For the text-containing cell, return its midpoint in [x, y] coordinate format. 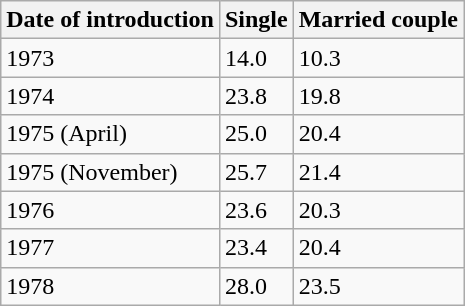
1975 (April) [110, 134]
23.8 [256, 96]
1974 [110, 96]
1973 [110, 58]
1977 [110, 248]
1975 (November) [110, 172]
Single [256, 20]
23.5 [378, 286]
14.0 [256, 58]
Married couple [378, 20]
25.7 [256, 172]
23.4 [256, 248]
28.0 [256, 286]
21.4 [378, 172]
19.8 [378, 96]
1976 [110, 210]
23.6 [256, 210]
1978 [110, 286]
25.0 [256, 134]
20.3 [378, 210]
Date of introduction [110, 20]
10.3 [378, 58]
